Provide the [x, y] coordinate of the cell's center where the given text is located.  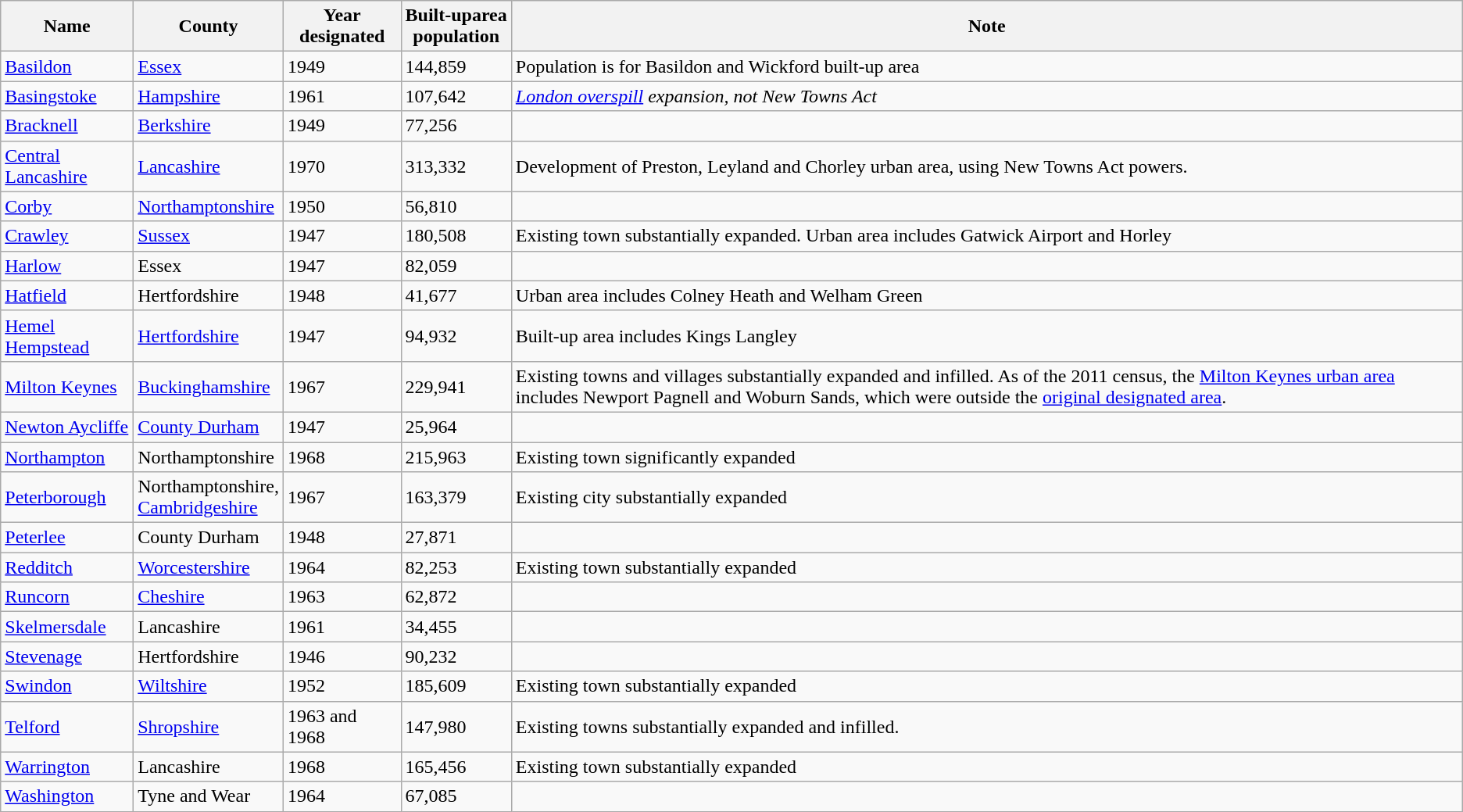
Built-up area includes Kings Langley [986, 336]
1952 [342, 686]
Harlow [67, 266]
165,456 [456, 767]
163,379 [456, 497]
Bracknell [67, 126]
Crawley [67, 236]
1963 [342, 597]
185,609 [456, 686]
82,059 [456, 266]
Hatfield [67, 295]
Tyne and Wear [209, 796]
Worcestershire [209, 567]
147,980 [456, 727]
27,871 [456, 538]
Year designated [342, 27]
1946 [342, 656]
Sussex [209, 236]
107,642 [456, 96]
Existing town substantially expanded. Urban area includes Gatwick Airport and Horley [986, 236]
London overspill expansion, not New Towns Act [986, 96]
Note [986, 27]
Buckinghamshire [209, 386]
Telford [67, 727]
Population is for Basildon and Wickford built-up area [986, 66]
1950 [342, 206]
Newton Aycliffe [67, 427]
Urban area includes Colney Heath and Welham Green [986, 295]
Berkshire [209, 126]
229,941 [456, 386]
Runcorn [67, 597]
Peterlee [67, 538]
Existing city substantially expanded [986, 497]
Built‑uparea population [456, 27]
Wiltshire [209, 686]
67,085 [456, 796]
Northamptonshire,Cambridgeshire [209, 497]
Existing towns substantially expanded and infilled. [986, 727]
Hampshire [209, 96]
41,677 [456, 295]
Swindon [67, 686]
Skelmersdale [67, 627]
Peterborough [67, 497]
56,810 [456, 206]
Central Lancashire [67, 166]
Name [67, 27]
Warrington [67, 767]
Stevenage [67, 656]
County [209, 27]
Redditch [67, 567]
Basingstoke [67, 96]
25,964 [456, 427]
215,963 [456, 457]
82,253 [456, 567]
1963 and 1968 [342, 727]
Cheshire [209, 597]
77,256 [456, 126]
34,455 [456, 627]
90,232 [456, 656]
180,508 [456, 236]
Northampton [67, 457]
Basildon [67, 66]
Washington [67, 796]
1970 [342, 166]
Shropshire [209, 727]
62,872 [456, 597]
Existing town significantly expanded [986, 457]
Corby [67, 206]
144,859 [456, 66]
94,932 [456, 336]
313,332 [456, 166]
Milton Keynes [67, 386]
Development of Preston, Leyland and Chorley urban area, using New Towns Act powers. [986, 166]
Hemel Hempstead [67, 336]
